Return the [X, Y] coordinate for the center point of the cell that contains the specified text.  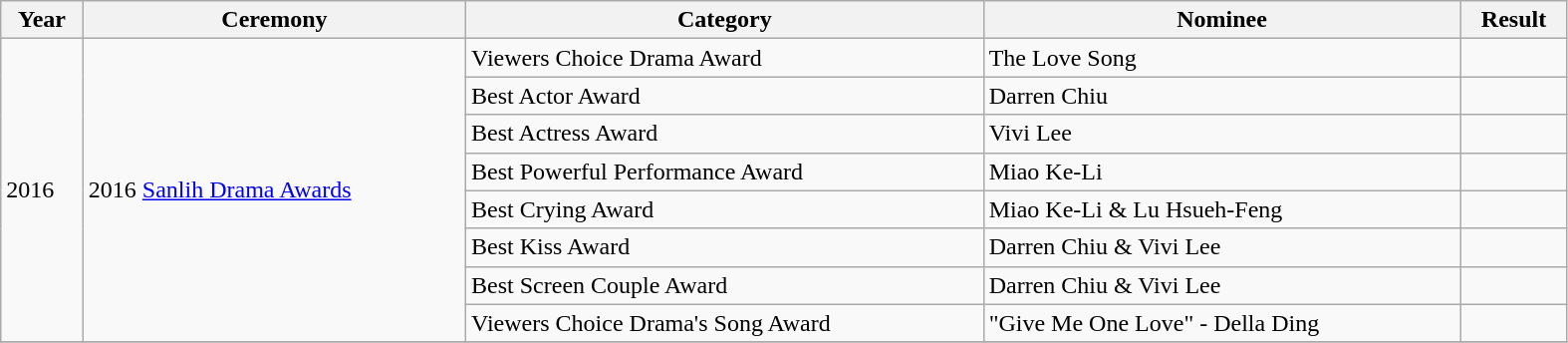
Year [42, 20]
Ceremony [274, 20]
2016 Sanlih Drama Awards [274, 190]
Vivi Lee [1221, 134]
Darren Chiu [1221, 96]
"Give Me One Love" - Della Ding [1221, 323]
Viewers Choice Drama's Song Award [725, 323]
Best Crying Award [725, 209]
Category [725, 20]
Result [1514, 20]
Miao Ke-Li & Lu Hsueh-Feng [1221, 209]
Best Actor Award [725, 96]
Nominee [1221, 20]
The Love Song [1221, 58]
Best Kiss Award [725, 247]
Viewers Choice Drama Award [725, 58]
2016 [42, 190]
Best Screen Couple Award [725, 285]
Best Actress Award [725, 134]
Miao Ke-Li [1221, 171]
Best Powerful Performance Award [725, 171]
